Scan for the cell matching the given text and deliver its (x, y) coordinate at center. 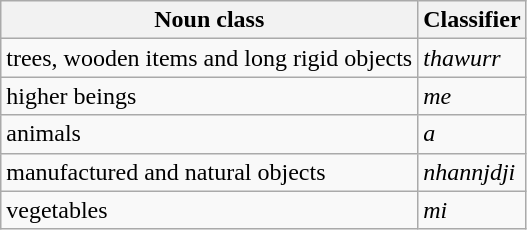
nhannjdji (472, 172)
Classifier (472, 20)
vegetables (210, 210)
thawurr (472, 58)
me (472, 96)
animals (210, 134)
trees, wooden items and long rigid objects (210, 58)
higher beings (210, 96)
mi (472, 210)
Noun class (210, 20)
a (472, 134)
manufactured and natural objects (210, 172)
